Provide the (x, y) coordinate of the cell's center where the given text is located.  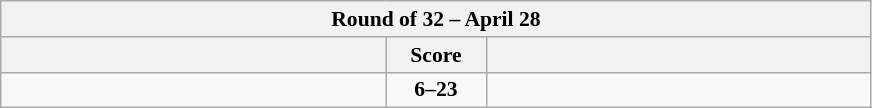
6–23 (436, 90)
Score (436, 55)
Round of 32 – April 28 (436, 19)
